For the text-containing cell, return its midpoint in (X, Y) coordinate format. 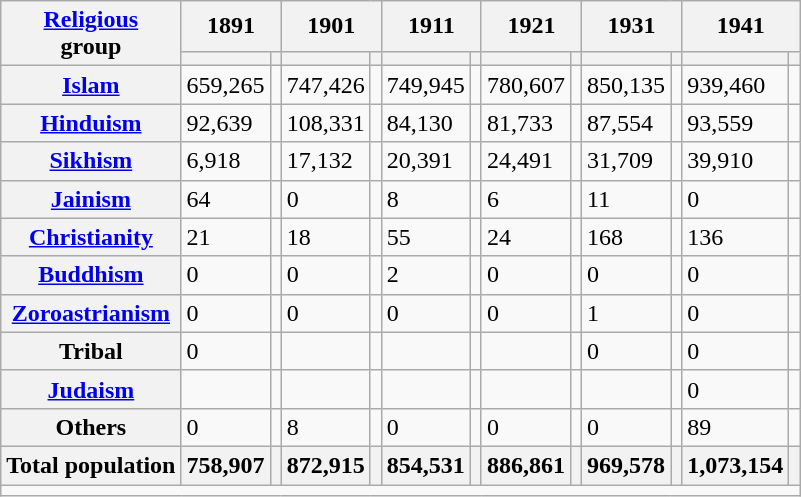
1 (626, 313)
21 (226, 237)
93,559 (736, 123)
6 (526, 199)
886,861 (526, 465)
850,135 (626, 85)
969,578 (626, 465)
108,331 (326, 123)
17,132 (326, 161)
39,910 (736, 161)
89 (736, 427)
1941 (741, 26)
Religiousgroup (91, 34)
Christianity (91, 237)
87,554 (626, 123)
Tribal (91, 351)
24 (526, 237)
1901 (331, 26)
136 (736, 237)
Sikhism (91, 161)
749,945 (426, 85)
Islam (91, 85)
758,907 (226, 465)
1931 (632, 26)
64 (226, 199)
Zoroastrianism (91, 313)
Total population (91, 465)
1,073,154 (736, 465)
Jainism (91, 199)
Judaism (91, 389)
1921 (531, 26)
747,426 (326, 85)
6,918 (226, 161)
20,391 (426, 161)
92,639 (226, 123)
168 (626, 237)
84,130 (426, 123)
31,709 (626, 161)
11 (626, 199)
81,733 (526, 123)
Hinduism (91, 123)
1911 (431, 26)
1891 (231, 26)
Others (91, 427)
854,531 (426, 465)
Buddhism (91, 275)
24,491 (526, 161)
659,265 (226, 85)
872,915 (326, 465)
18 (326, 237)
55 (426, 237)
780,607 (526, 85)
939,460 (736, 85)
2 (426, 275)
